Extract the (x, y) coordinate from the center of the cell holding the provided text.  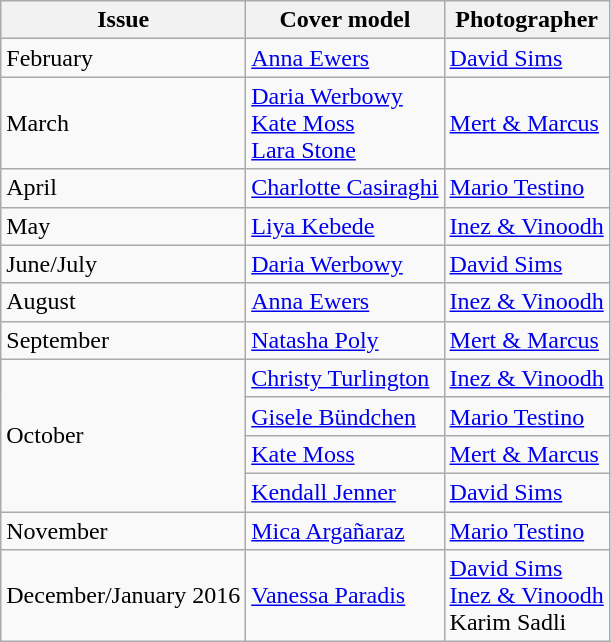
Liya Kebede (345, 226)
Issue (124, 20)
March (124, 123)
Daria Werbowy (345, 264)
Christy Turlington (345, 378)
Kendall Jenner (345, 492)
February (124, 58)
May (124, 226)
Natasha Poly (345, 340)
Mica Argañaraz (345, 531)
Cover model (345, 20)
April (124, 188)
Photographer (526, 20)
Charlotte Casiraghi (345, 188)
September (124, 340)
November (124, 531)
December/January 2016 (124, 596)
Kate Moss (345, 454)
Daria WerbowyKate MossLara Stone (345, 123)
Gisele Bündchen (345, 416)
Vanessa Paradis (345, 596)
August (124, 302)
David Sims Inez & Vinoodh Karim Sadli (526, 596)
June/July (124, 264)
October (124, 435)
